Extract the (x, y) coordinate from the center of the cell holding the provided text.  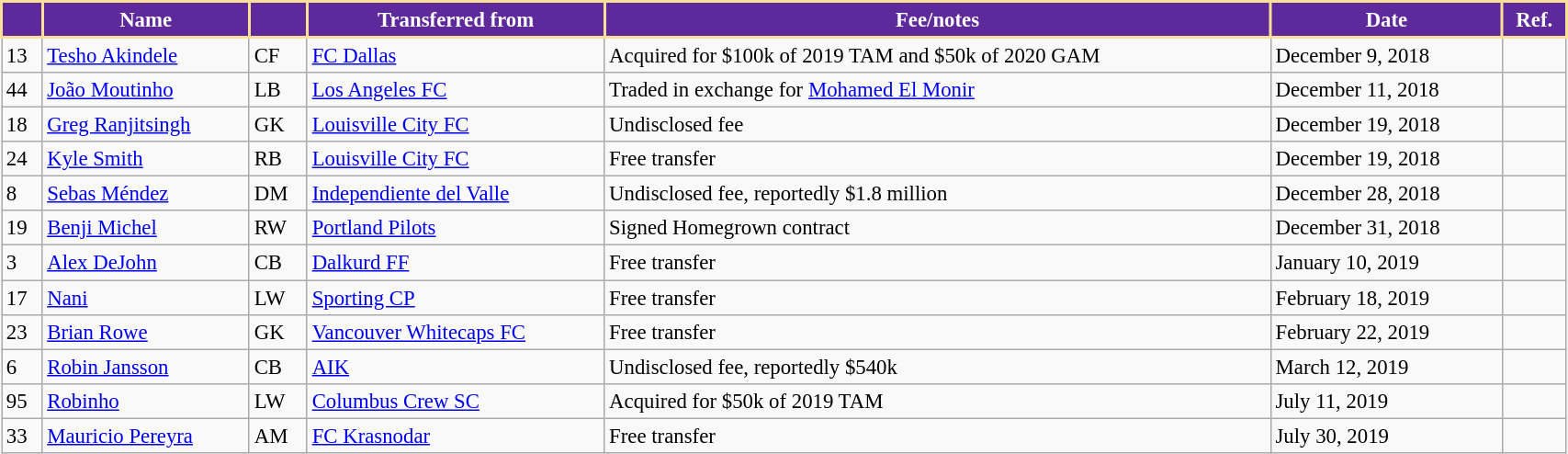
Brian Rowe (145, 332)
December 9, 2018 (1386, 55)
Undisclosed fee, reportedly $1.8 million (937, 194)
March 12, 2019 (1386, 367)
December 31, 2018 (1386, 229)
Fee/notes (937, 20)
FC Dallas (456, 55)
Columbus Crew SC (456, 401)
Acquired for $50k of 2019 TAM (937, 401)
Benji Michel (145, 229)
Greg Ranjitsingh (145, 125)
Undisclosed fee (937, 125)
Vancouver Whitecaps FC (456, 332)
Acquired for $100k of 2019 TAM and $50k of 2020 GAM (937, 55)
FC Krasnodar (456, 436)
Signed Homegrown contract (937, 229)
Name (145, 20)
Sebas Méndez (145, 194)
Date (1386, 20)
33 (22, 436)
19 (22, 229)
Undisclosed fee, reportedly $540k (937, 367)
Mauricio Pereyra (145, 436)
July 30, 2019 (1386, 436)
Portland Pilots (456, 229)
CF (277, 55)
Alex DeJohn (145, 263)
Traded in exchange for Mohamed El Monir (937, 90)
Robin Jansson (145, 367)
January 10, 2019 (1386, 263)
February 22, 2019 (1386, 332)
AIK (456, 367)
Robinho (145, 401)
July 11, 2019 (1386, 401)
Dalkurd FF (456, 263)
6 (22, 367)
AM (277, 436)
44 (22, 90)
RW (277, 229)
Los Angeles FC (456, 90)
February 18, 2019 (1386, 298)
LB (277, 90)
Sporting CP (456, 298)
24 (22, 159)
3 (22, 263)
João Moutinho (145, 90)
17 (22, 298)
Kyle Smith (145, 159)
Tesho Akindele (145, 55)
Nani (145, 298)
13 (22, 55)
RB (277, 159)
DM (277, 194)
December 11, 2018 (1386, 90)
18 (22, 125)
December 28, 2018 (1386, 194)
8 (22, 194)
95 (22, 401)
23 (22, 332)
Ref. (1534, 20)
Transferred from (456, 20)
Independiente del Valle (456, 194)
